Find where the given text appears and provide that cell's center as (X, Y) coordinate. 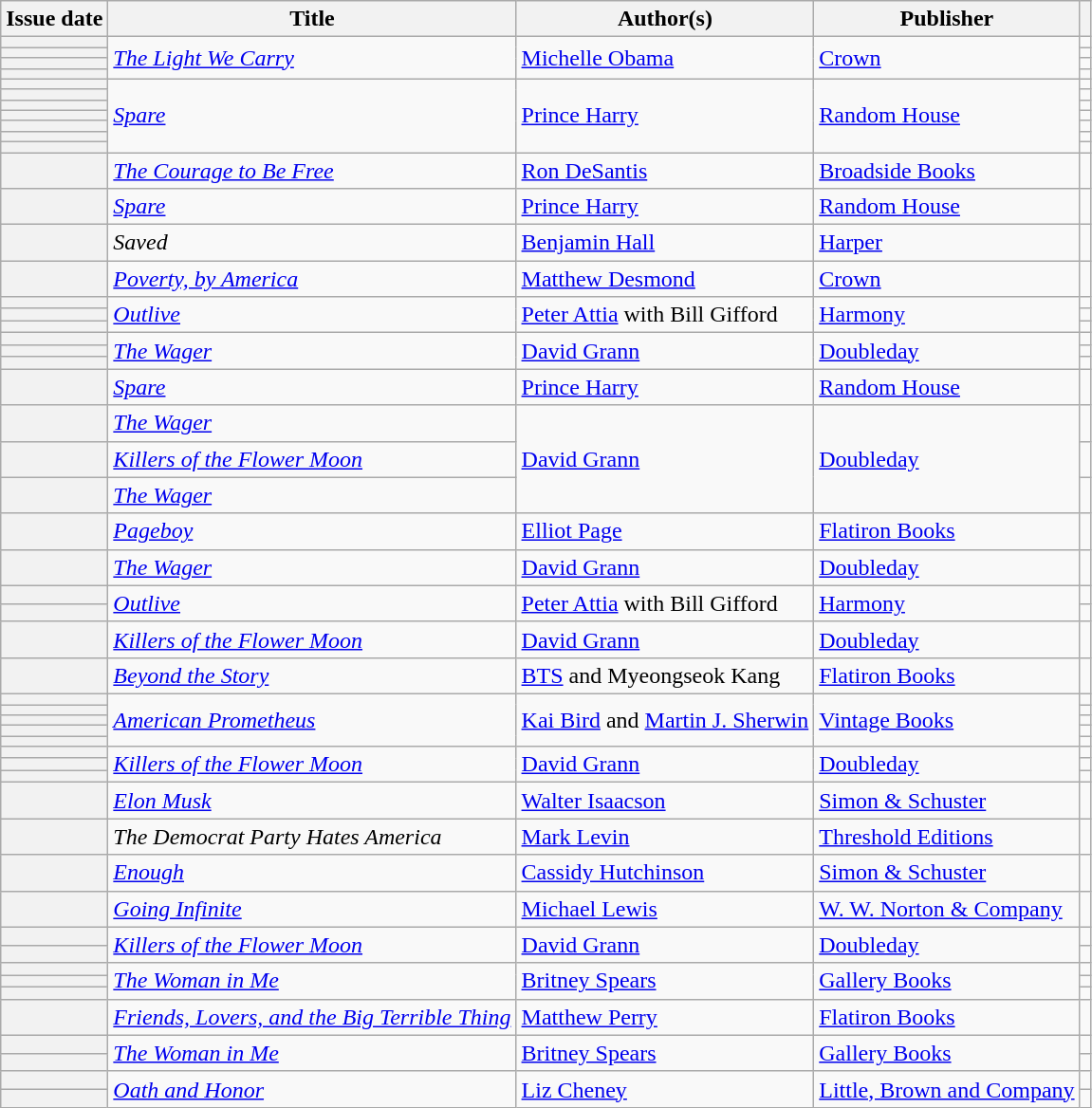
The Courage to Be Free (312, 170)
BTS and Myeongseok Kang (665, 675)
Pageboy (312, 531)
Enough (312, 873)
Vintage Books (947, 719)
Author(s) (665, 19)
Poverty, by America (312, 279)
Matthew Desmond (665, 279)
Oath and Honor (312, 1089)
Michael Lewis (665, 909)
Beyond the Story (312, 675)
Matthew Perry (665, 1017)
W. W. Norton & Company (947, 909)
Threshold Editions (947, 837)
American Prometheus (312, 719)
Walter Isaacson (665, 801)
Kai Bird and Martin J. Sherwin (665, 719)
Elon Musk (312, 801)
Elliot Page (665, 531)
Harper (947, 243)
Little, Brown and Company (947, 1089)
Friends, Lovers, and the Big Terrible Thing (312, 1017)
Cassidy Hutchinson (665, 873)
Publisher (947, 19)
Broadside Books (947, 170)
Mark Levin (665, 837)
Going Infinite (312, 909)
Issue date (55, 19)
Liz Cheney (665, 1089)
The Democrat Party Hates America (312, 837)
The Light We Carry (312, 58)
Ron DeSantis (665, 170)
Saved (312, 243)
Benjamin Hall (665, 243)
Title (312, 19)
Michelle Obama (665, 58)
